Return the (X, Y) coordinate for the center point of the cell that contains the specified text.  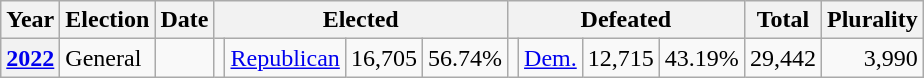
2022 (30, 58)
Total (782, 20)
56.74% (464, 58)
16,705 (384, 58)
29,442 (782, 58)
Date (184, 20)
General (108, 58)
3,990 (872, 58)
Defeated (626, 20)
Republican (285, 58)
12,715 (620, 58)
Dem. (551, 58)
Year (30, 20)
Plurality (872, 20)
43.19% (702, 58)
Election (108, 20)
Elected (361, 20)
